From the cell containing the given text, extract its center point as [X, Y] coordinate. 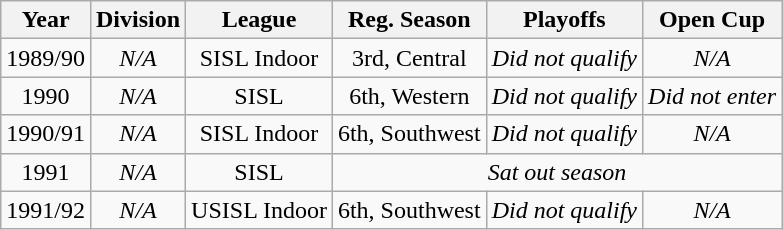
1989/90 [46, 58]
USISL Indoor [260, 210]
Playoffs [564, 20]
1990 [46, 96]
1990/91 [46, 134]
Year [46, 20]
1991 [46, 172]
Open Cup [712, 20]
Division [138, 20]
3rd, Central [409, 58]
Sat out season [556, 172]
1991/92 [46, 210]
6th, Western [409, 96]
Reg. Season [409, 20]
Did not enter [712, 96]
League [260, 20]
